Return the [x, y] coordinate for the center point of the cell that contains the specified text.  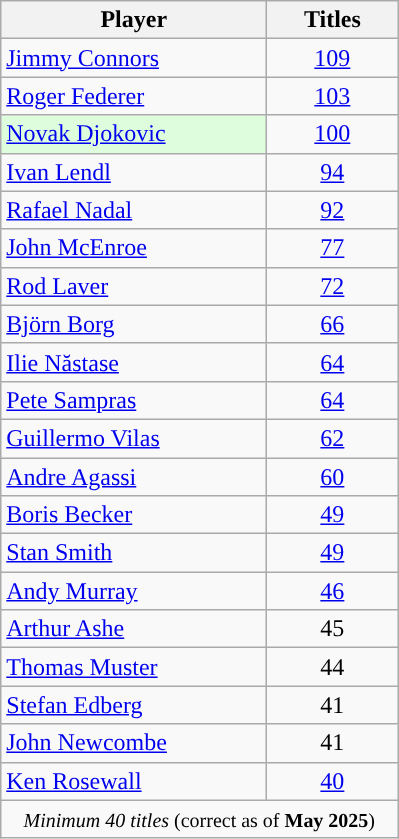
Boris Becker [134, 515]
Rod Laver [134, 286]
Thomas Muster [134, 667]
94 [332, 172]
Björn Borg [134, 324]
John Newcombe [134, 743]
Arthur Ashe [134, 629]
Jimmy Connors [134, 58]
Ivan Lendl [134, 172]
Ken Rosewall [134, 781]
Player [134, 20]
Rafael Nadal [134, 210]
Novak Djokovic [134, 134]
46 [332, 591]
72 [332, 286]
Titles [332, 20]
Andy Murray [134, 591]
45 [332, 629]
77 [332, 248]
109 [332, 58]
Andre Agassi [134, 477]
Guillermo Vilas [134, 438]
Minimum 40 titles (correct as of May 2025) [200, 819]
Stefan Edberg [134, 705]
40 [332, 781]
Ilie Năstase [134, 362]
Pete Sampras [134, 400]
103 [332, 96]
44 [332, 667]
Stan Smith [134, 553]
Roger Federer [134, 96]
John McEnroe [134, 248]
92 [332, 210]
100 [332, 134]
62 [332, 438]
66 [332, 324]
60 [332, 477]
